From the cell containing the given text, extract its center point as (x, y) coordinate. 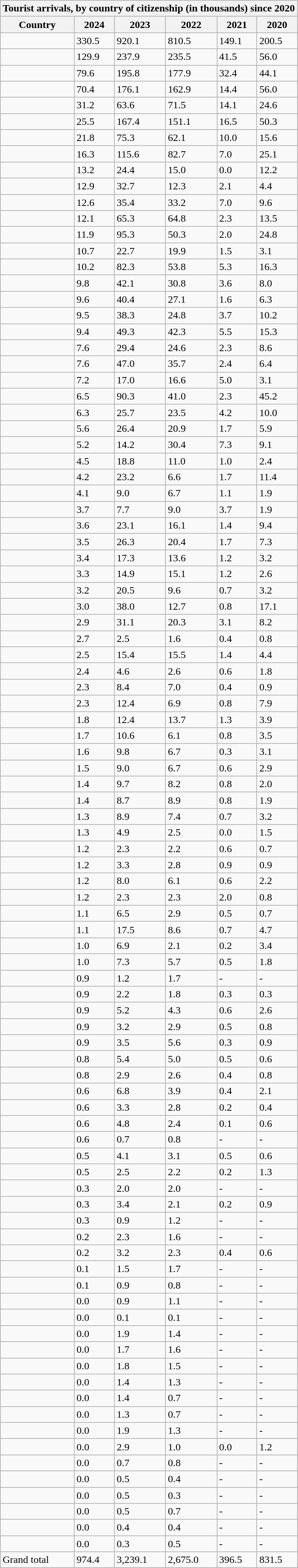
70.4 (94, 89)
42.1 (140, 283)
176.1 (140, 89)
20.9 (191, 428)
35.7 (191, 364)
4.9 (140, 833)
2022 (191, 25)
65.3 (140, 219)
Country (37, 25)
20.5 (140, 590)
17.1 (277, 606)
10.7 (94, 251)
45.2 (277, 396)
22.7 (140, 251)
2024 (94, 25)
5.7 (191, 962)
15.3 (277, 332)
16.5 (237, 121)
40.4 (140, 299)
38.3 (140, 315)
26.3 (140, 542)
13.6 (191, 558)
5.5 (237, 332)
2023 (140, 25)
149.1 (237, 41)
25.1 (277, 154)
9.5 (94, 315)
7.9 (277, 703)
330.5 (94, 41)
42.3 (191, 332)
53.8 (191, 267)
4.7 (277, 929)
23.2 (140, 477)
831.5 (277, 1560)
14.9 (140, 574)
Grand total (37, 1560)
12.2 (277, 170)
13.2 (94, 170)
41.5 (237, 57)
3.0 (94, 606)
14.4 (237, 89)
75.3 (140, 138)
15.6 (277, 138)
7.2 (94, 380)
26.4 (140, 428)
79.6 (94, 73)
71.5 (191, 105)
30.8 (191, 283)
30.4 (191, 445)
6.4 (277, 364)
15.5 (191, 655)
167.4 (140, 121)
32.7 (140, 186)
4.5 (94, 461)
12.9 (94, 186)
2021 (237, 25)
151.1 (191, 121)
8.4 (140, 687)
11.4 (277, 477)
31.2 (94, 105)
237.9 (140, 57)
195.8 (140, 73)
13.5 (277, 219)
13.7 (191, 720)
396.5 (237, 1560)
16.1 (191, 526)
14.1 (237, 105)
200.5 (277, 41)
47.0 (140, 364)
2020 (277, 25)
5.3 (237, 267)
5.4 (140, 1059)
115.6 (140, 154)
15.4 (140, 655)
5.9 (277, 428)
12.6 (94, 203)
23.1 (140, 526)
6.6 (191, 477)
24.4 (140, 170)
20.4 (191, 542)
16.6 (191, 380)
2,675.0 (191, 1560)
90.3 (140, 396)
7.4 (191, 816)
25.7 (140, 412)
35.4 (140, 203)
235.5 (191, 57)
20.3 (191, 622)
17.3 (140, 558)
974.4 (94, 1560)
95.3 (140, 235)
810.5 (191, 41)
15.1 (191, 574)
12.3 (191, 186)
3,239.1 (140, 1560)
27.1 (191, 299)
7.7 (140, 510)
23.5 (191, 412)
25.5 (94, 121)
49.3 (140, 332)
6.8 (140, 1091)
4.3 (191, 1011)
64.8 (191, 219)
8.7 (140, 800)
62.1 (191, 138)
41.0 (191, 396)
19.9 (191, 251)
9.7 (140, 784)
162.9 (191, 89)
2.7 (94, 639)
10.6 (140, 736)
9.1 (277, 445)
12.7 (191, 606)
31.1 (140, 622)
12.1 (94, 219)
15.0 (191, 170)
63.6 (140, 105)
29.4 (140, 348)
38.0 (140, 606)
18.8 (140, 461)
17.0 (140, 380)
33.2 (191, 203)
21.8 (94, 138)
11.0 (191, 461)
Tourist arrivals, by country of citizenship (in thousands) since 2020 (149, 8)
32.4 (237, 73)
82.7 (191, 154)
11.9 (94, 235)
4.8 (140, 1123)
17.5 (140, 929)
14.2 (140, 445)
177.9 (191, 73)
4.6 (140, 671)
44.1 (277, 73)
129.9 (94, 57)
920.1 (140, 41)
82.3 (140, 267)
